Identify which cell holds the provided text, then report its [X, Y] central coordinate. 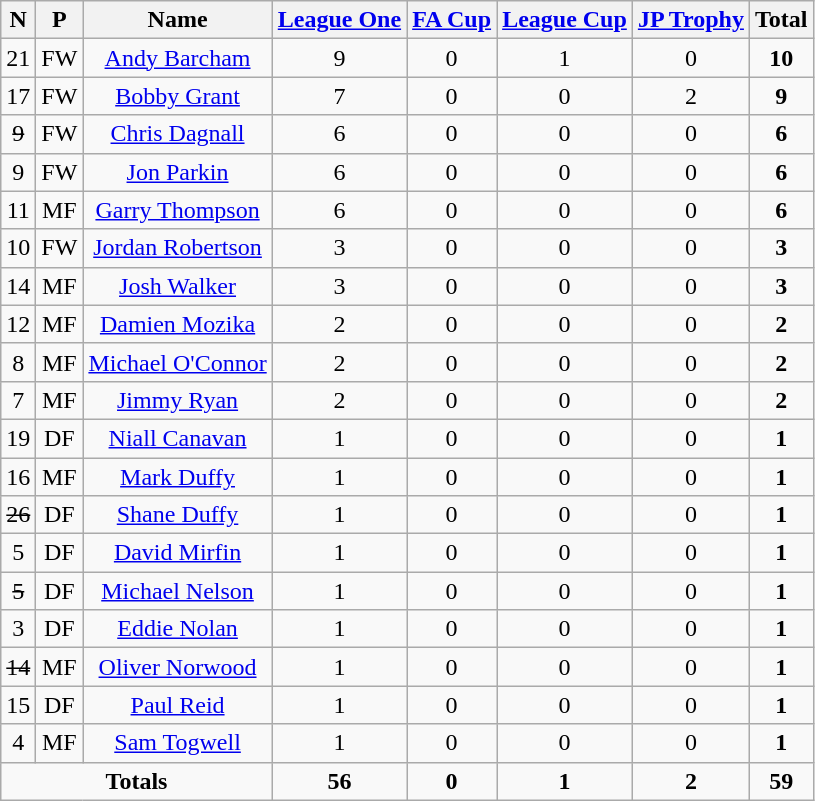
FA Cup [452, 20]
P [60, 20]
Name [178, 20]
17 [18, 96]
JP Trophy [690, 20]
19 [18, 438]
Oliver Norwood [178, 667]
Jimmy Ryan [178, 400]
Niall Canavan [178, 438]
Damien Mozika [178, 324]
Michael Nelson [178, 591]
League Cup [565, 20]
League One [339, 20]
Totals [136, 781]
Shane Duffy [178, 515]
15 [18, 705]
Michael O'Connor [178, 362]
Total [781, 20]
David Mirfin [178, 553]
59 [781, 781]
4 [18, 743]
Andy Barcham [178, 58]
Bobby Grant [178, 96]
12 [18, 324]
Eddie Nolan [178, 629]
Jon Parkin [178, 172]
26 [18, 515]
Josh Walker [178, 286]
Mark Duffy [178, 477]
Sam Togwell [178, 743]
8 [18, 362]
56 [339, 781]
N [18, 20]
Garry Thompson [178, 210]
11 [18, 210]
21 [18, 58]
16 [18, 477]
Paul Reid [178, 705]
Jordan Robertson [178, 248]
Chris Dagnall [178, 134]
